Determine the [X, Y] coordinate at the center of the cell enclosing the given text.  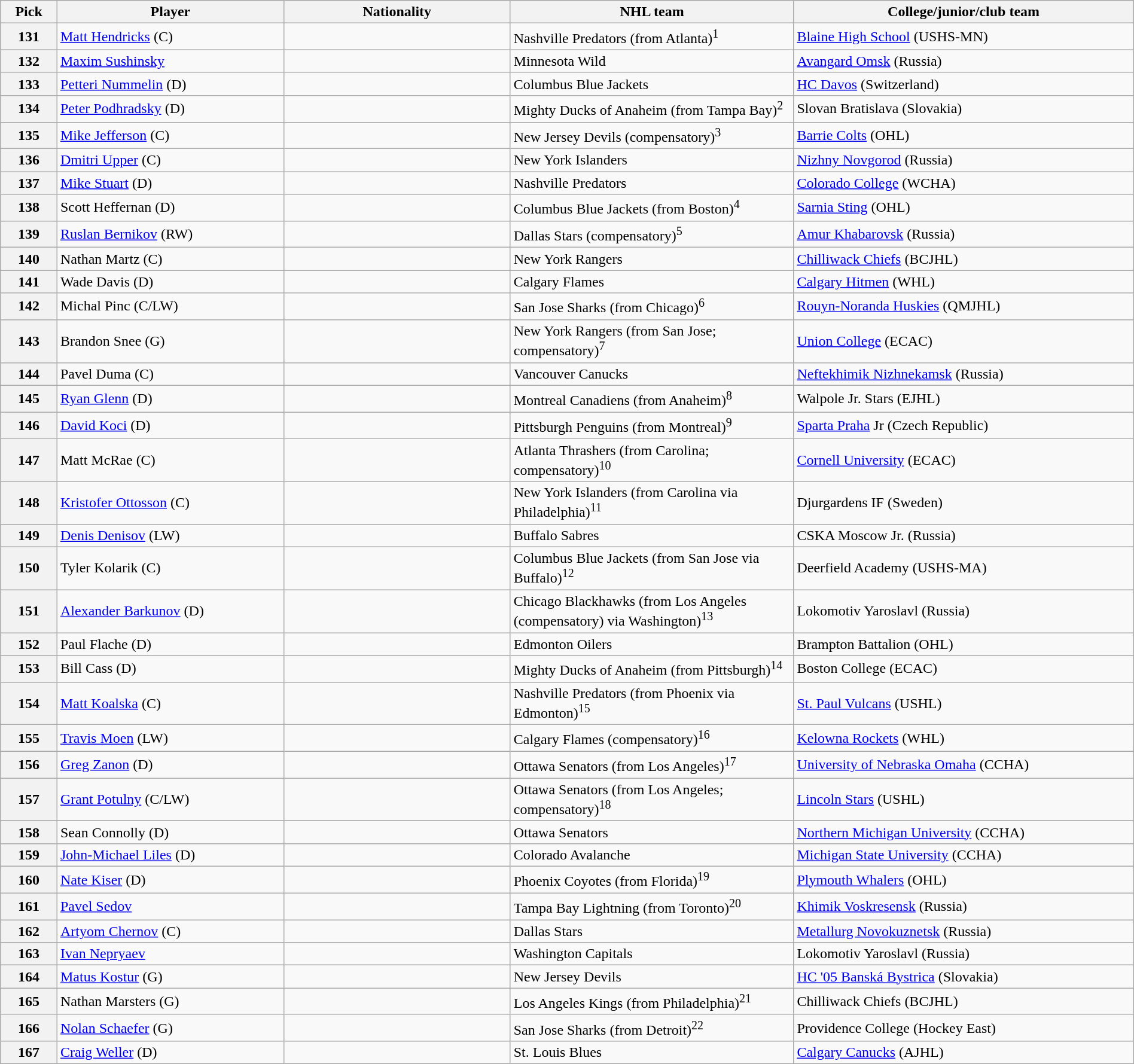
156 [29, 764]
Petteri Nummelin (D) [170, 84]
College/junior/club team [964, 12]
136 [29, 160]
Nizhny Novgorod (Russia) [964, 160]
University of Nebraska Omaha (CCHA) [964, 764]
Ottawa Senators (from Los Angeles; compensatory)18 [652, 800]
Nashville Predators (from Atlanta)1 [652, 37]
150 [29, 568]
Phoenix Coyotes (from Florida)19 [652, 879]
143 [29, 342]
Nate Kiser (D) [170, 879]
Minnesota Wild [652, 61]
159 [29, 855]
Union College (ECAC) [964, 342]
Columbus Blue Jackets (from San Jose via Buffalo)12 [652, 568]
Boston College (ECAC) [964, 669]
Mike Jefferson (C) [170, 135]
Neftekhimik Nizhnekamsk (Russia) [964, 374]
Slovan Bratislava (Slovakia) [964, 109]
Matt Koalska (C) [170, 703]
146 [29, 426]
NHL team [652, 12]
Chicago Blackhawks (from Los Angeles (compensatory) via Washington)13 [652, 611]
New York Islanders (from Carolina via Philadelphia)11 [652, 503]
Mighty Ducks of Anaheim (from Pittsburgh)14 [652, 669]
Washington Capitals [652, 954]
Maxim Sushinsky [170, 61]
Calgary Flames [652, 282]
Columbus Blue Jackets [652, 84]
Buffalo Sabres [652, 535]
157 [29, 800]
New York Islanders [652, 160]
Barrie Colts (OHL) [964, 135]
132 [29, 61]
166 [29, 1028]
Ryan Glenn (D) [170, 398]
San Jose Sharks (from Chicago)6 [652, 306]
Matt Hendricks (C) [170, 37]
Cornell University (ECAC) [964, 460]
Sarnia Sting (OHL) [964, 208]
St. Louis Blues [652, 1053]
Ivan Nepryaev [170, 954]
Columbus Blue Jackets (from Boston)4 [652, 208]
Atlanta Thrashers (from Carolina; compensatory)10 [652, 460]
135 [29, 135]
Calgary Canucks (AJHL) [964, 1053]
Nashville Predators [652, 183]
St. Paul Vulcans (USHL) [964, 703]
Dallas Stars (compensatory)5 [652, 234]
Pick [29, 12]
Lincoln Stars (USHL) [964, 800]
Ottawa Senators (from Los Angeles)17 [652, 764]
CSKA Moscow Jr. (Russia) [964, 535]
Alexander Barkunov (D) [170, 611]
Ottawa Senators [652, 832]
139 [29, 234]
137 [29, 183]
Denis Denisov (LW) [170, 535]
Nolan Schaefer (G) [170, 1028]
New Jersey Devils [652, 977]
Los Angeles Kings (from Philadelphia)21 [652, 1001]
142 [29, 306]
155 [29, 738]
Matt McRae (C) [170, 460]
148 [29, 503]
San Jose Sharks (from Detroit)22 [652, 1028]
Deerfield Academy (USHS-MA) [964, 568]
Travis Moen (LW) [170, 738]
Sparta Praha Jr (Czech Republic) [964, 426]
Bill Cass (D) [170, 669]
Tyler Kolarik (C) [170, 568]
158 [29, 832]
161 [29, 907]
Paul Flache (D) [170, 644]
154 [29, 703]
Mighty Ducks of Anaheim (from Tampa Bay)2 [652, 109]
Colorado College (WCHA) [964, 183]
164 [29, 977]
Wade Davis (D) [170, 282]
Kristofer Ottosson (C) [170, 503]
Player [170, 12]
HC '05 Banská Bystrica (Slovakia) [964, 977]
140 [29, 259]
Peter Podhradsky (D) [170, 109]
Grant Potulny (C/LW) [170, 800]
131 [29, 37]
151 [29, 611]
Brampton Battalion (OHL) [964, 644]
153 [29, 669]
Tampa Bay Lightning (from Toronto)20 [652, 907]
Brandon Snee (G) [170, 342]
Pavel Sedov [170, 907]
Vancouver Canucks [652, 374]
Matus Kostur (G) [170, 977]
New Jersey Devils (compensatory)3 [652, 135]
Dallas Stars [652, 931]
Michal Pinc (C/LW) [170, 306]
New York Rangers (from San Jose; compensatory)7 [652, 342]
Michigan State University (CCHA) [964, 855]
Dmitri Upper (C) [170, 160]
133 [29, 84]
Calgary Hitmen (WHL) [964, 282]
Edmonton Oilers [652, 644]
Plymouth Whalers (OHL) [964, 879]
Pittsburgh Penguins (from Montreal)9 [652, 426]
Amur Khabarovsk (Russia) [964, 234]
John-Michael Liles (D) [170, 855]
Avangard Omsk (Russia) [964, 61]
Kelowna Rockets (WHL) [964, 738]
Greg Zanon (D) [170, 764]
HC Davos (Switzerland) [964, 84]
Nathan Marsters (G) [170, 1001]
Nationality [397, 12]
167 [29, 1053]
144 [29, 374]
138 [29, 208]
Artyom Chernov (C) [170, 931]
David Koci (D) [170, 426]
141 [29, 282]
134 [29, 109]
Montreal Canadiens (from Anaheim)8 [652, 398]
152 [29, 644]
Colorado Avalanche [652, 855]
Sean Connolly (D) [170, 832]
147 [29, 460]
Khimik Voskresensk (Russia) [964, 907]
Blaine High School (USHS-MN) [964, 37]
165 [29, 1001]
Mike Stuart (D) [170, 183]
163 [29, 954]
Northern Michigan University (CCHA) [964, 832]
Craig Weller (D) [170, 1053]
Walpole Jr. Stars (EJHL) [964, 398]
Nashville Predators (from Phoenix via Edmonton)15 [652, 703]
Ruslan Bernikov (RW) [170, 234]
162 [29, 931]
149 [29, 535]
Nathan Martz (C) [170, 259]
Rouyn-Noranda Huskies (QMJHL) [964, 306]
Scott Heffernan (D) [170, 208]
Pavel Duma (C) [170, 374]
New York Rangers [652, 259]
160 [29, 879]
Metallurg Novokuznetsk (Russia) [964, 931]
Calgary Flames (compensatory)16 [652, 738]
Providence College (Hockey East) [964, 1028]
145 [29, 398]
Djurgardens IF (Sweden) [964, 503]
